Capture the cell that displays the provided text and extract its (X, Y) central coordinate. 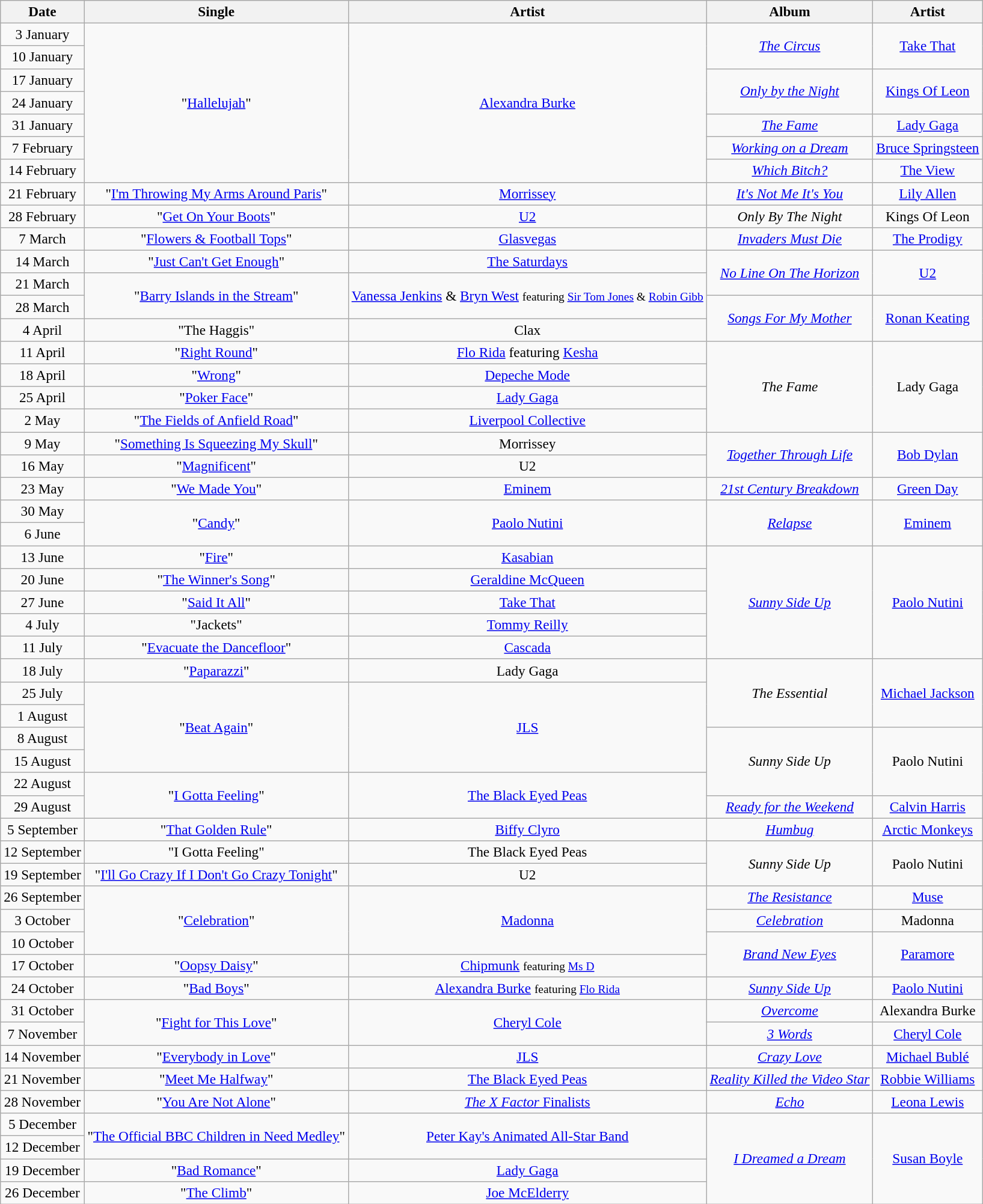
21 March (42, 284)
"Evacuate the Dancefloor" (216, 647)
Tommy Reilly (527, 625)
"Jackets" (216, 625)
19 December (42, 1170)
22 August (42, 784)
The Prodigy (928, 239)
9 May (42, 443)
11 April (42, 352)
"I'll Go Crazy If I Don't Go Crazy Tonight" (216, 875)
"Just Can't Get Enough" (216, 261)
Cascada (527, 647)
"Fire" (216, 557)
Together Through Life (790, 454)
24 October (42, 988)
5 December (42, 1125)
"The Official BBC Children in Need Medley" (216, 1136)
4 April (42, 329)
Arctic Monkeys (928, 829)
Album (790, 11)
Robbie Williams (928, 1079)
Green Day (928, 489)
Date (42, 11)
Only By The Night (790, 216)
Invaders Must Die (790, 239)
Depeche Mode (527, 375)
Ronan Keating (928, 318)
26 September (42, 897)
17 January (42, 80)
Echo (790, 1102)
Paramore (928, 954)
"Candy" (216, 522)
10 October (42, 943)
Michael Bublé (928, 1056)
Clax (527, 329)
"Barry Islands in the Stream" (216, 296)
Biffy Clyro (527, 829)
"Flowers & Football Tops" (216, 239)
14 March (42, 261)
24 January (42, 102)
12 December (42, 1147)
Brand New Eyes (790, 954)
Joe McElderry (527, 1193)
16 May (42, 466)
"The Winner's Song" (216, 579)
"That Golden Rule" (216, 829)
31 January (42, 125)
7 November (42, 1033)
Bob Dylan (928, 454)
I Dreamed a Dream (790, 1159)
19 September (42, 875)
Lily Allen (928, 194)
Ready for the Weekend (790, 807)
"Something Is Squeezing My Skull" (216, 443)
7 March (42, 239)
Chipmunk featuring Ms D (527, 965)
Susan Boyle (928, 1159)
"Said It All" (216, 602)
"Beat Again" (216, 727)
3 January (42, 34)
Reality Killed the Video Star (790, 1079)
Which Bitch? (790, 171)
"Wrong" (216, 375)
The Saturdays (527, 261)
Kasabian (527, 557)
It's Not Me It's You (790, 194)
10 January (42, 57)
Flo Rida featuring Kesha (527, 352)
Calvin Harris (928, 807)
28 November (42, 1102)
25 July (42, 693)
Only by the Night (790, 91)
Michael Jackson (928, 692)
Songs For My Mother (790, 318)
17 October (42, 965)
"Paparazzi" (216, 670)
28 February (42, 216)
29 August (42, 807)
"Bad Romance" (216, 1170)
Peter Kay's Animated All-Star Band (527, 1136)
Alexandra Burke featuring Flo Rida (527, 988)
31 October (42, 1011)
6 June (42, 534)
Geraldine McQueen (527, 579)
27 June (42, 602)
No Line On The Horizon (790, 273)
Leona Lewis (928, 1102)
13 June (42, 557)
3 October (42, 920)
"We Made You" (216, 489)
14 November (42, 1056)
The X Factor Finalists (527, 1102)
26 December (42, 1193)
Muse (928, 897)
The Essential (790, 692)
"Fight for This Love" (216, 1022)
Overcome (790, 1011)
"Bad Boys" (216, 988)
"The Haggis" (216, 329)
14 February (42, 171)
Working on a Dream (790, 148)
20 June (42, 579)
"Get On Your Boots" (216, 216)
15 August (42, 761)
"You Are Not Alone" (216, 1102)
"Meet Me Halfway" (216, 1079)
"The Fields of Anfield Road" (216, 420)
Glasvegas (527, 239)
12 September (42, 852)
30 May (42, 511)
Celebration (790, 920)
11 July (42, 647)
Bruce Springsteen (928, 148)
7 February (42, 148)
"Right Round" (216, 352)
21 February (42, 194)
21st Century Breakdown (790, 489)
"Magnificent" (216, 466)
5 September (42, 829)
"Hallelujah" (216, 102)
"Everybody in Love" (216, 1056)
Relapse (790, 522)
21 November (42, 1079)
"Celebration" (216, 920)
The Resistance (790, 897)
Vanessa Jenkins & Bryn West featuring Sir Tom Jones & Robin Gibb (527, 296)
Humbug (790, 829)
23 May (42, 489)
2 May (42, 420)
"Oopsy Daisy" (216, 965)
The Circus (790, 46)
"Poker Face" (216, 398)
The View (928, 171)
Single (216, 11)
4 July (42, 625)
25 April (42, 398)
Liverpool Collective (527, 420)
18 July (42, 670)
18 April (42, 375)
3 Words (790, 1033)
"The Climb" (216, 1193)
1 August (42, 715)
Crazy Love (790, 1056)
"I'm Throwing My Arms Around Paris" (216, 194)
8 August (42, 738)
28 March (42, 307)
